Detect which cell encompasses the target text, then output its [X, Y] center coordinate. 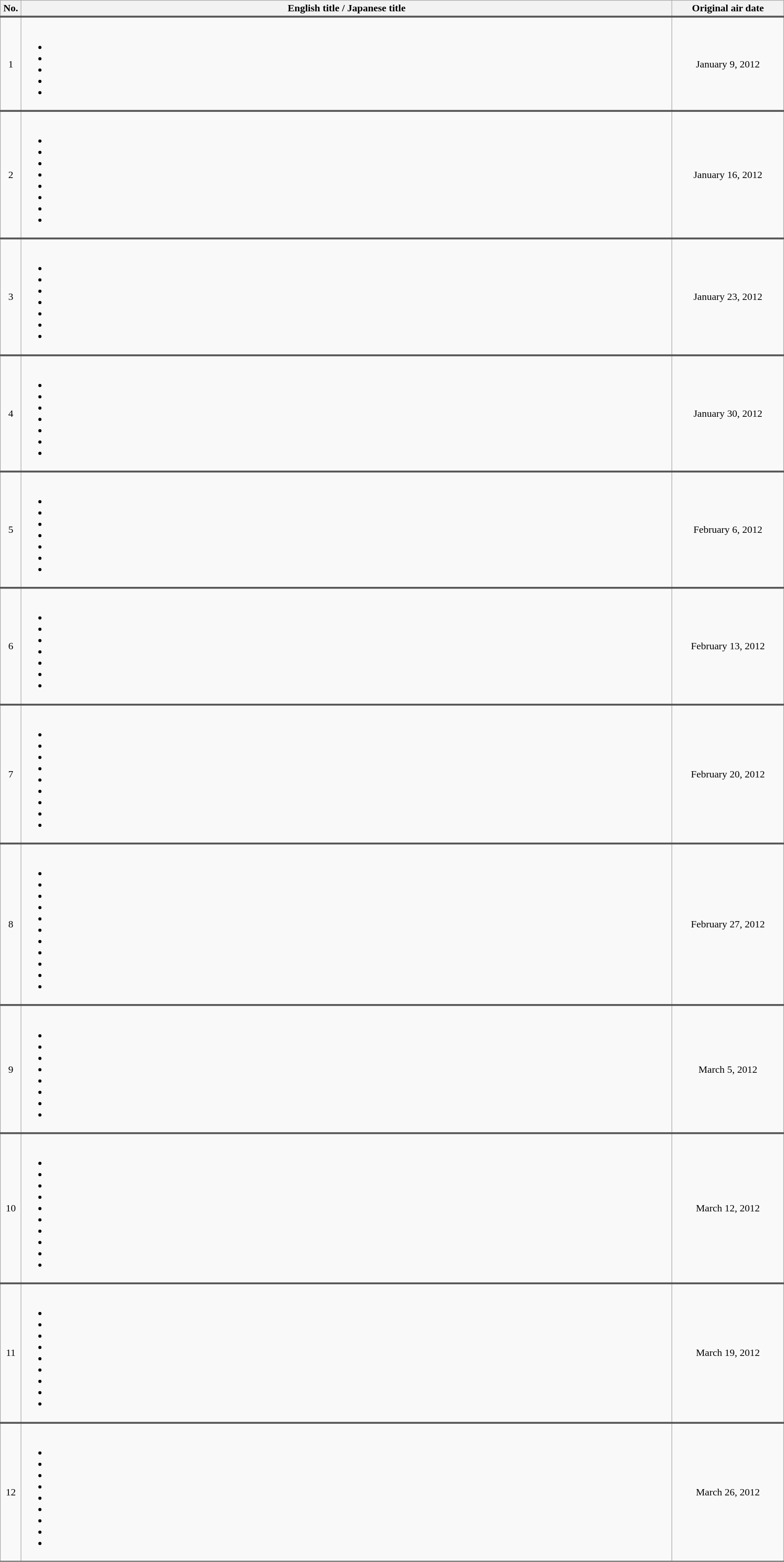
3 [11, 297]
January 23, 2012 [728, 297]
January 9, 2012 [728, 64]
March 5, 2012 [728, 1069]
Original air date [728, 9]
1 [11, 64]
January 30, 2012 [728, 413]
English title / Japanese title [347, 9]
February 20, 2012 [728, 774]
12 [11, 1492]
March 19, 2012 [728, 1353]
5 [11, 530]
11 [11, 1353]
10 [11, 1208]
4 [11, 413]
January 16, 2012 [728, 174]
9 [11, 1069]
No. [11, 9]
February 13, 2012 [728, 646]
2 [11, 174]
February 6, 2012 [728, 530]
March 12, 2012 [728, 1208]
March 26, 2012 [728, 1492]
7 [11, 774]
8 [11, 924]
February 27, 2012 [728, 924]
6 [11, 646]
